Search for the cell housing the specified text and yield its (x, y) center coordinate. 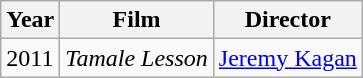
Director (288, 20)
Year (30, 20)
2011 (30, 58)
Tamale Lesson (137, 58)
Jeremy Kagan (288, 58)
Film (137, 20)
